Capture the cell that displays the provided text and extract its [X, Y] central coordinate. 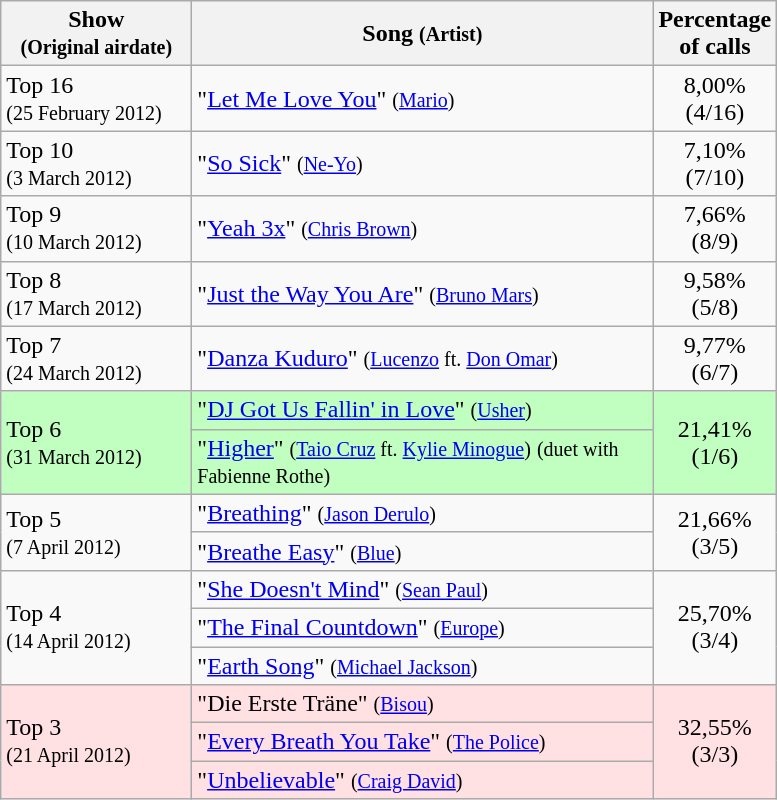
Top 4(14 April 2012) [96, 627]
Top 7(24 March 2012) [96, 358]
"Danza Kuduro" (Lucenzo ft. Don Omar) [422, 358]
8,00% (4/16) [715, 98]
Top 9(10 March 2012) [96, 228]
Top 16(25 February 2012) [96, 98]
Top 6(31 March 2012) [96, 442]
"So Sick" (Ne-Yo) [422, 164]
"Breathing" (Jason Derulo) [422, 513]
"Every Breath You Take" (The Police) [422, 742]
"Breathe Easy" (Blue) [422, 551]
"Die Erste Träne" (Bisou) [422, 704]
"Yeah 3x" (Chris Brown) [422, 228]
9,58% (5/8) [715, 294]
Percentage of calls [715, 34]
"The Final Countdown" (Europe) [422, 627]
"Unbelievable" (Craig David) [422, 780]
"Earth Song" (Michael Jackson) [422, 665]
Top 3(21 April 2012) [96, 742]
7,10% (7/10) [715, 164]
21,66% (3/5) [715, 532]
9,77% (6/7) [715, 358]
Song (Artist) [422, 34]
Top 8(17 March 2012) [96, 294]
32,55% (3/3) [715, 742]
"DJ Got Us Fallin' in Love" (Usher) [422, 410]
21,41% (1/6) [715, 442]
"She Doesn't Mind" (Sean Paul) [422, 589]
7,66% (8/9) [715, 228]
Show(Original airdate) [96, 34]
"Let Me Love You" (Mario) [422, 98]
Top 5(7 April 2012) [96, 532]
"Higher" (Taio Cruz ft. Kylie Minogue) (duet with Fabienne Rothe) [422, 462]
25,70% (3/4) [715, 627]
"Just the Way You Are" (Bruno Mars) [422, 294]
Top 10(3 March 2012) [96, 164]
